Extract the (x, y) coordinate from the center of the cell holding the provided text.  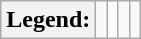
Legend: (48, 20)
